Detect which cell encompasses the target text, then output its (X, Y) center coordinate. 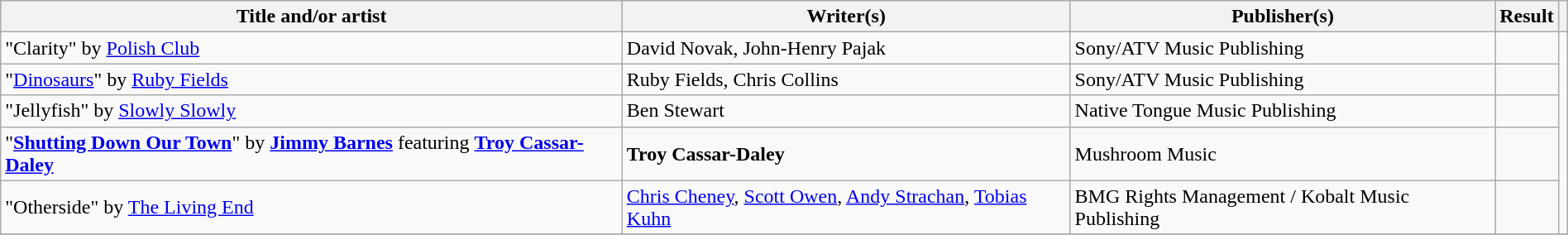
Mushroom Music (1283, 154)
Writer(s) (846, 17)
Ruby Fields, Chris Collins (846, 79)
"Otherside" by The Living End (312, 207)
Ben Stewart (846, 111)
David Novak, John-Henry Pajak (846, 48)
Publisher(s) (1283, 17)
BMG Rights Management / Kobalt Music Publishing (1283, 207)
Result (1527, 17)
Title and/or artist (312, 17)
"Shutting Down Our Town" by Jimmy Barnes featuring Troy Cassar-Daley (312, 154)
"Clarity" by Polish Club (312, 48)
"Jellyfish" by Slowly Slowly (312, 111)
Chris Cheney, Scott Owen, Andy Strachan, Tobias Kuhn (846, 207)
Native Tongue Music Publishing (1283, 111)
Troy Cassar-Daley (846, 154)
"Dinosaurs" by Ruby Fields (312, 79)
